Extract the [X, Y] coordinate from the center of the cell holding the provided text.  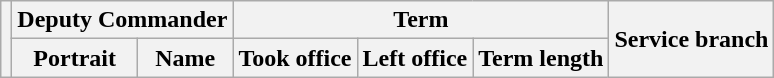
Took office [295, 58]
Deputy Commander [122, 20]
Portrait [75, 58]
Left office [415, 58]
Name [186, 58]
Service branch [692, 39]
Term length [541, 58]
Term [421, 20]
